Return (X, Y) of the center of cell containing provided text 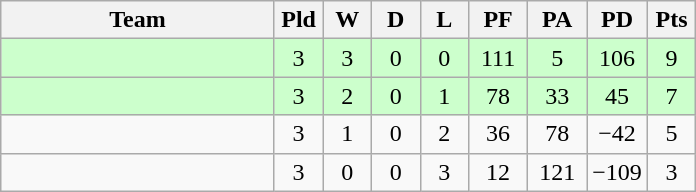
9 (672, 58)
45 (618, 96)
111 (498, 58)
PA (558, 20)
L (444, 20)
121 (558, 172)
Team (138, 20)
7 (672, 96)
D (396, 20)
12 (498, 172)
W (348, 20)
Pts (672, 20)
−109 (618, 172)
106 (618, 58)
Pld (298, 20)
−42 (618, 134)
PD (618, 20)
PF (498, 20)
36 (498, 134)
33 (558, 96)
